Output the [X, Y] coordinate of the center of the cell containing the given text.  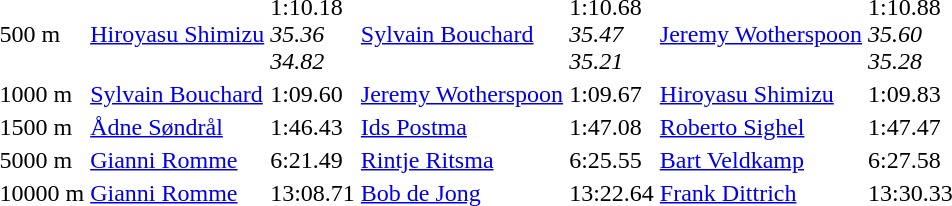
Ådne Søndrål [178, 127]
Gianni Romme [178, 160]
Roberto Sighel [760, 127]
Bart Veldkamp [760, 160]
Jeremy Wotherspoon [462, 94]
Hiroyasu Shimizu [760, 94]
6:25.55 [612, 160]
6:21.49 [313, 160]
1:46.43 [313, 127]
Rintje Ritsma [462, 160]
Ids Postma [462, 127]
1:09.60 [313, 94]
1:09.67 [612, 94]
Sylvain Bouchard [178, 94]
1:47.08 [612, 127]
